Output the (x, y) coordinate of the center of the cell containing the given text.  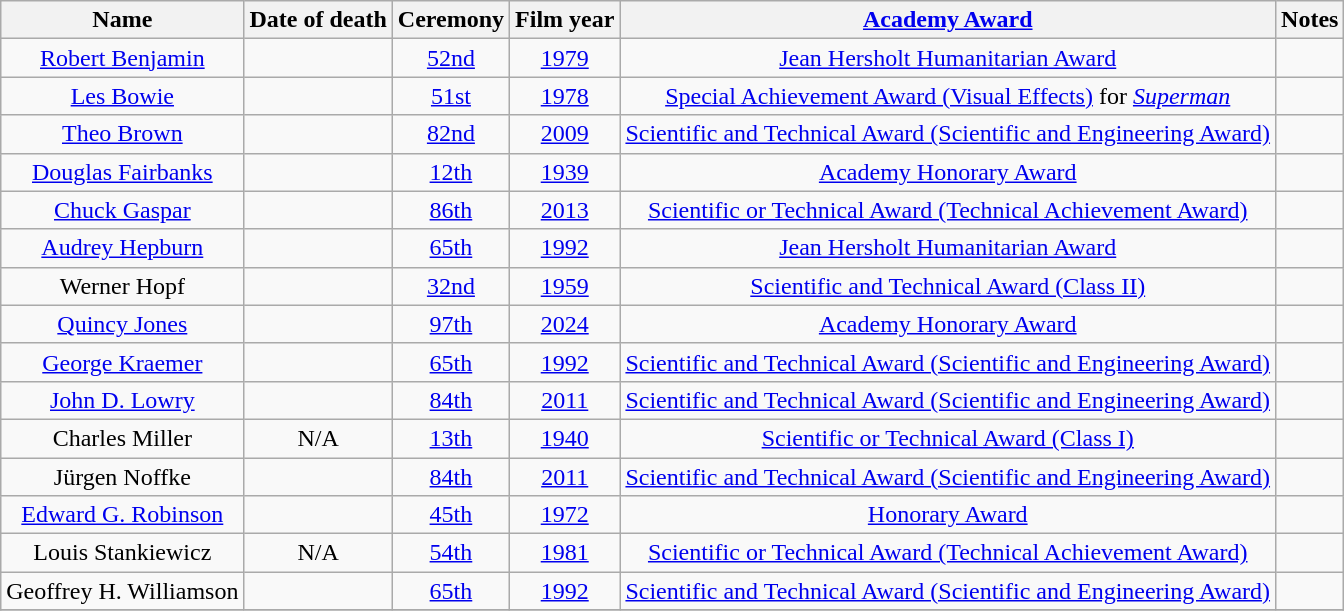
Scientific or Technical Award (Class I) (948, 438)
Edward G. Robinson (122, 515)
Ceremony (450, 20)
George Kraemer (122, 362)
Robert Benjamin (122, 58)
Notes (1310, 20)
Academy Award (948, 20)
Name (122, 20)
51st (450, 96)
John D. Lowry (122, 400)
52nd (450, 58)
1959 (565, 286)
Film year (565, 20)
Charles Miller (122, 438)
12th (450, 172)
97th (450, 324)
Les Bowie (122, 96)
Date of death (318, 20)
1940 (565, 438)
1972 (565, 515)
54th (450, 553)
Quincy Jones (122, 324)
45th (450, 515)
Special Achievement Award (Visual Effects) for Superman (948, 96)
1978 (565, 96)
86th (450, 210)
Audrey Hepburn (122, 248)
Honorary Award (948, 515)
1979 (565, 58)
82nd (450, 134)
1939 (565, 172)
2024 (565, 324)
2009 (565, 134)
Louis Stankiewicz (122, 553)
Geoffrey H. Williamson (122, 591)
Chuck Gaspar (122, 210)
Scientific and Technical Award (Class II) (948, 286)
Werner Hopf (122, 286)
Jürgen Noffke (122, 477)
1981 (565, 553)
13th (450, 438)
Theo Brown (122, 134)
32nd (450, 286)
2013 (565, 210)
Douglas Fairbanks (122, 172)
